Identify which cell holds the provided text, then report its (X, Y) central coordinate. 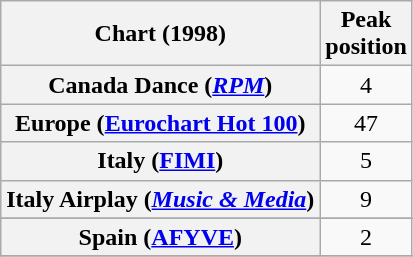
47 (366, 123)
Canada Dance (RPM) (160, 85)
Chart (1998) (160, 34)
Italy (FIMI) (160, 161)
5 (366, 161)
4 (366, 85)
Europe (Eurochart Hot 100) (160, 123)
2 (366, 237)
9 (366, 199)
Italy Airplay (Music & Media) (160, 199)
Spain (AFYVE) (160, 237)
Peakposition (366, 34)
